Determine the [x, y] coordinate at the center of the cell enclosing the given text.  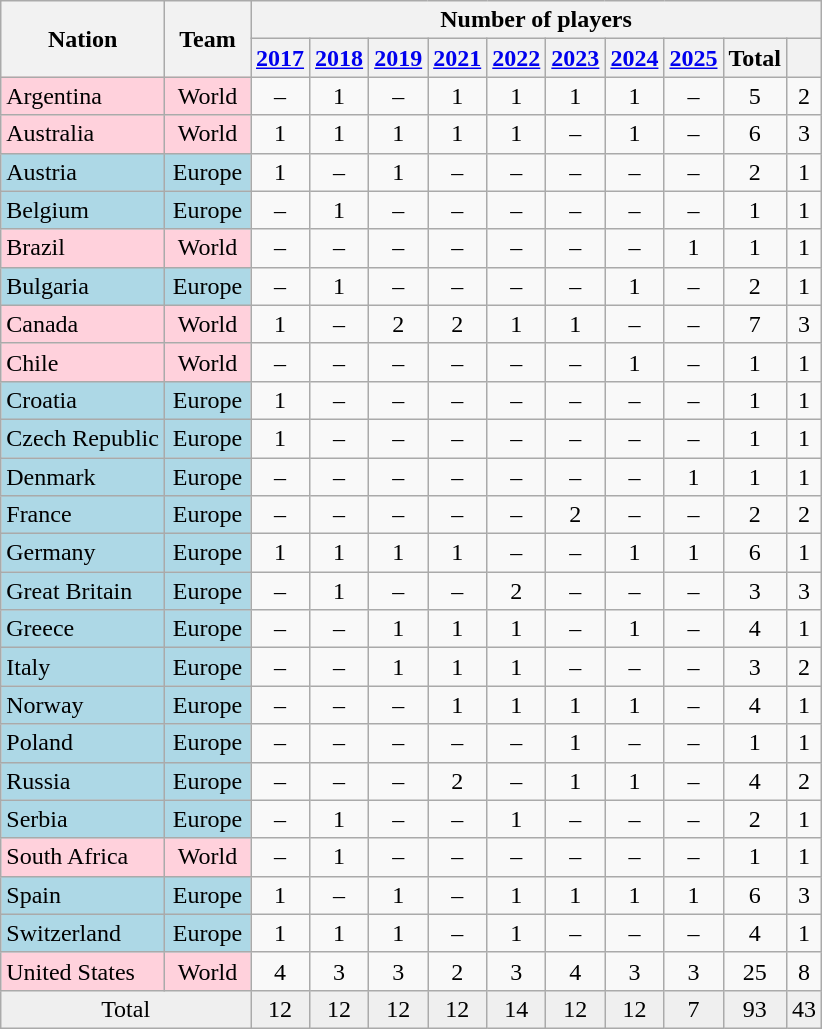
Argentina [83, 96]
Italy [83, 667]
8 [804, 971]
Nation [83, 39]
43 [804, 1009]
Chile [83, 362]
South Africa [83, 857]
14 [516, 1009]
Greece [83, 629]
Number of players [536, 20]
Poland [83, 743]
2023 [576, 58]
Croatia [83, 400]
Switzerland [83, 933]
25 [755, 971]
Serbia [83, 819]
2017 [280, 58]
Canada [83, 324]
Team [207, 39]
2022 [516, 58]
Czech Republic [83, 438]
Spain [83, 895]
United States [83, 971]
Australia [83, 134]
Great Britain [83, 591]
Austria [83, 172]
Germany [83, 553]
Norway [83, 705]
2019 [398, 58]
Russia [83, 781]
93 [755, 1009]
Denmark [83, 477]
2018 [340, 58]
France [83, 515]
2021 [458, 58]
2024 [634, 58]
5 [755, 96]
Belgium [83, 210]
Brazil [83, 248]
Bulgaria [83, 286]
2025 [694, 58]
